Return (x, y) of the center of cell containing provided text 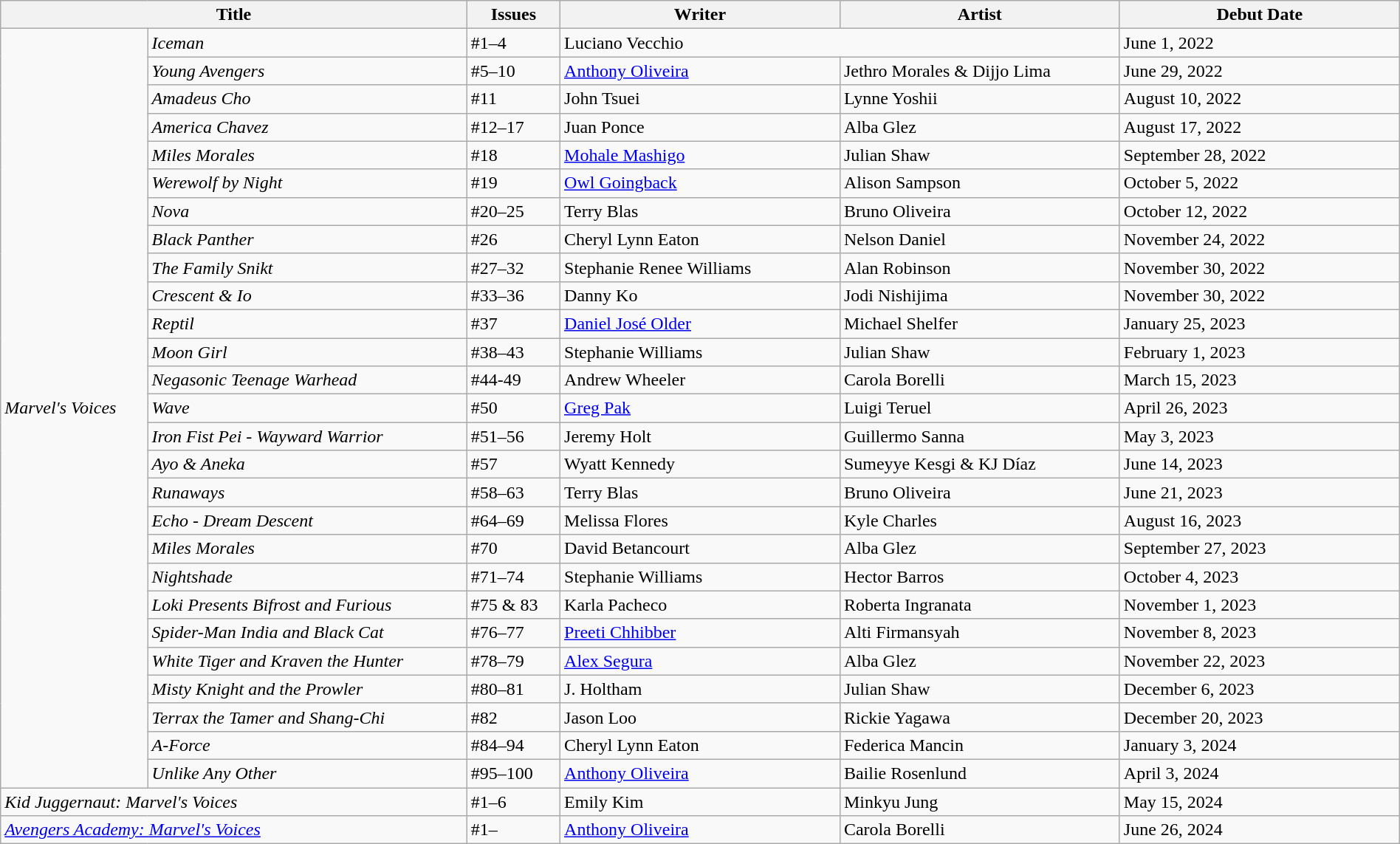
The Family Snikt (307, 267)
Rickie Yagawa (979, 717)
Moon Girl (307, 352)
January 25, 2023 (1260, 323)
November 1, 2023 (1260, 605)
Debut Date (1260, 15)
#37 (513, 323)
Spider-Man India and Black Cat (307, 633)
Artist (979, 15)
#1–4 (513, 43)
Greg Pak (700, 408)
#1–6 (513, 801)
Wave (307, 408)
#84–94 (513, 745)
Iron Fist Pei - Wayward Warrior (307, 436)
Kyle Charles (979, 521)
#38–43 (513, 352)
June 29, 2022 (1260, 71)
Bailie Rosenlund (979, 773)
#57 (513, 464)
#18 (513, 155)
Alison Sampson (979, 183)
Terrax the Tamer and Shang-Chi (307, 717)
Echo - Dream Descent (307, 521)
#58–63 (513, 493)
#82 (513, 717)
A-Force (307, 745)
#33–36 (513, 295)
June 1, 2022 (1260, 43)
David Betancourt (700, 549)
Werewolf by Night (307, 183)
Misty Knight and the Prowler (307, 689)
May 3, 2023 (1260, 436)
#64–69 (513, 521)
June 14, 2023 (1260, 464)
Daniel José Older (700, 323)
Lynne Yoshii (979, 99)
Title (234, 15)
#11 (513, 99)
Unlike Any Other (307, 773)
#19 (513, 183)
#12–17 (513, 127)
Stephanie Renee Williams (700, 267)
#5–10 (513, 71)
#71–74 (513, 577)
Melissa Flores (700, 521)
Luigi Teruel (979, 408)
Loki Presents Bifrost and Furious (307, 605)
John Tsuei (700, 99)
#78–79 (513, 661)
April 3, 2024 (1260, 773)
Wyatt Kennedy (700, 464)
September 27, 2023 (1260, 549)
Guillermo Sanna (979, 436)
#50 (513, 408)
March 15, 2023 (1260, 380)
Jason Loo (700, 717)
Juan Ponce (700, 127)
Writer (700, 15)
#75 & 83 (513, 605)
November 24, 2022 (1260, 239)
Minkyu Jung (979, 801)
Amadeus Cho (307, 99)
Hector Barros (979, 577)
Reptil (307, 323)
Federica Mancin (979, 745)
Alex Segura (700, 661)
Nova (307, 211)
February 1, 2023 (1260, 352)
Runaways (307, 493)
Negasonic Teenage Warhead (307, 380)
#26 (513, 239)
#27–32 (513, 267)
Danny Ko (700, 295)
November 22, 2023 (1260, 661)
October 12, 2022 (1260, 211)
September 28, 2022 (1260, 155)
Ayo & Aneka (307, 464)
November 8, 2023 (1260, 633)
June 26, 2024 (1260, 830)
Preeti Chhibber (700, 633)
Andrew Wheeler (700, 380)
#44-49 (513, 380)
Kid Juggernaut: Marvel's Voices (234, 801)
#70 (513, 549)
Black Panther (307, 239)
Crescent & Io (307, 295)
Owl Goingback (700, 183)
April 26, 2023 (1260, 408)
Jeremy Holt (700, 436)
Nightshade (307, 577)
May 15, 2024 (1260, 801)
Roberta Ingranata (979, 605)
White Tiger and Kraven the Hunter (307, 661)
August 16, 2023 (1260, 521)
June 21, 2023 (1260, 493)
December 20, 2023 (1260, 717)
Emily Kim (700, 801)
Marvel's Voices (74, 408)
#95–100 (513, 773)
Young Avengers (307, 71)
#20–25 (513, 211)
Sumeyye Kesgi & KJ Díaz (979, 464)
Iceman (307, 43)
America Chavez (307, 127)
J. Holtham (700, 689)
#80–81 (513, 689)
January 3, 2024 (1260, 745)
#1– (513, 830)
October 5, 2022 (1260, 183)
December 6, 2023 (1260, 689)
Avengers Academy: Marvel's Voices (234, 830)
Karla Pacheco (700, 605)
#51–56 (513, 436)
Jodi Nishijima (979, 295)
Michael Shelfer (979, 323)
Mohale Mashigo (700, 155)
Issues (513, 15)
Luciano Vecchio (840, 43)
October 4, 2023 (1260, 577)
Alan Robinson (979, 267)
Alti Firmansyah (979, 633)
Jethro Morales & Dijjo Lima (979, 71)
Nelson Daniel (979, 239)
#76–77 (513, 633)
August 17, 2022 (1260, 127)
August 10, 2022 (1260, 99)
